Identify which cell holds the provided text, then report its (X, Y) central coordinate. 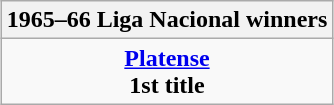
1965–66 Liga Nacional winners (167, 20)
Platense1st title (167, 72)
